Identify which cell holds the provided text, then report its [X, Y] central coordinate. 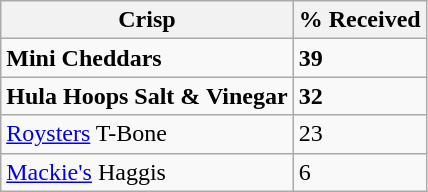
% Received [360, 20]
6 [360, 172]
Roysters T-Bone [147, 134]
32 [360, 96]
Mackie's Haggis [147, 172]
Hula Hoops Salt & Vinegar [147, 96]
23 [360, 134]
39 [360, 58]
Mini Cheddars [147, 58]
Crisp [147, 20]
